Find where the given text appears and provide that cell's center as [x, y] coordinate. 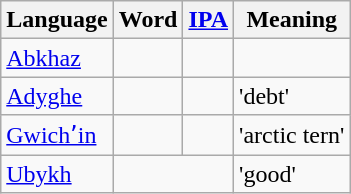
Adyghe [57, 96]
Ubykh [57, 173]
'good' [292, 173]
Language [57, 20]
Gwichʼin [57, 135]
'arctic tern' [292, 135]
'debt' [292, 96]
Meaning [292, 20]
Word [148, 20]
IPA [208, 20]
Abkhaz [57, 58]
